For the text-containing cell, return its midpoint in [X, Y] coordinate format. 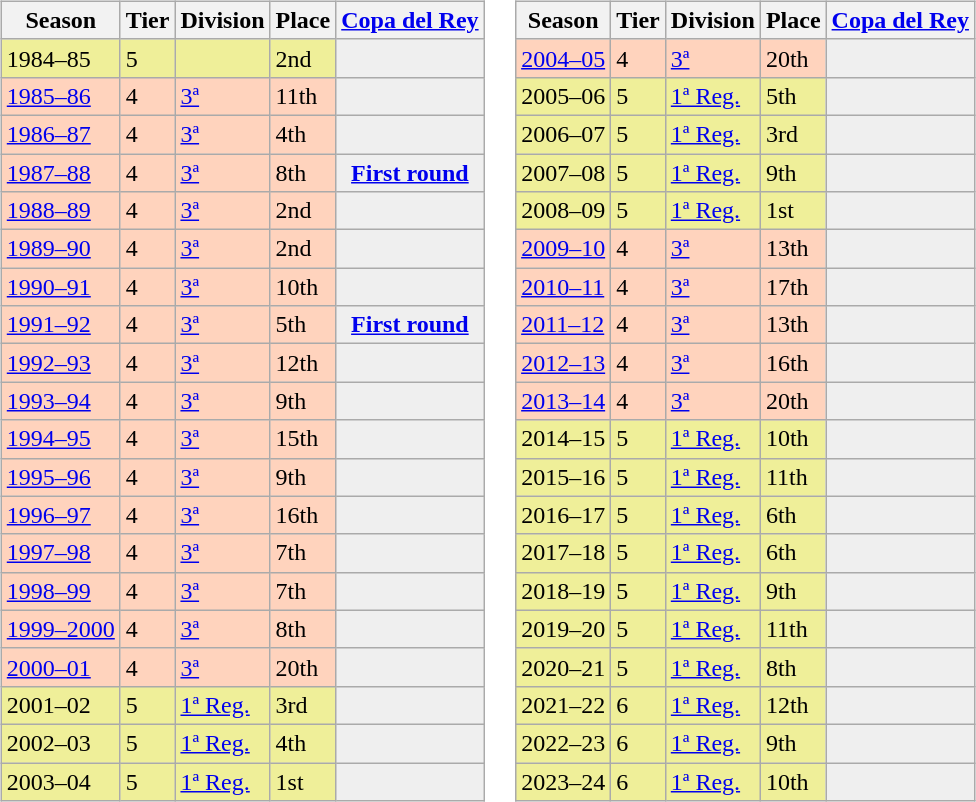
1994–95 [60, 439]
1998–99 [60, 591]
2012–13 [564, 363]
2015–16 [564, 477]
1993–94 [60, 401]
17th [793, 287]
2008–09 [564, 211]
1987–88 [60, 173]
1991–92 [60, 325]
1990–91 [60, 287]
2001–02 [60, 705]
2010–11 [564, 287]
2005–06 [564, 96]
2007–08 [564, 173]
2013–14 [564, 401]
2004–05 [564, 58]
1995–96 [60, 477]
2018–19 [564, 591]
1986–87 [60, 134]
1989–90 [60, 249]
2006–07 [564, 134]
2009–10 [564, 249]
2002–03 [60, 743]
2019–20 [564, 629]
2017–18 [564, 553]
1997–98 [60, 553]
1988–89 [60, 211]
2022–23 [564, 743]
2023–24 [564, 781]
1984–85 [60, 58]
1999–2000 [60, 629]
2011–12 [564, 325]
1996–97 [60, 515]
2000–01 [60, 667]
2016–17 [564, 515]
1985–86 [60, 96]
2021–22 [564, 705]
2014–15 [564, 439]
2003–04 [60, 781]
2020–21 [564, 667]
15th [303, 439]
1992–93 [60, 363]
